Output the [x, y] coordinate of the center of the cell containing the given text.  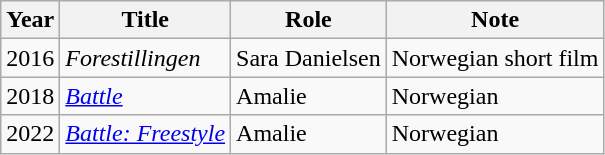
2022 [30, 134]
2018 [30, 96]
Battle: Freestyle [146, 134]
Note [495, 20]
2016 [30, 58]
Sara Danielsen [309, 58]
Battle [146, 96]
Norwegian short film [495, 58]
Title [146, 20]
Forestillingen [146, 58]
Year [30, 20]
Role [309, 20]
